For the text-containing cell, return its midpoint in [x, y] coordinate format. 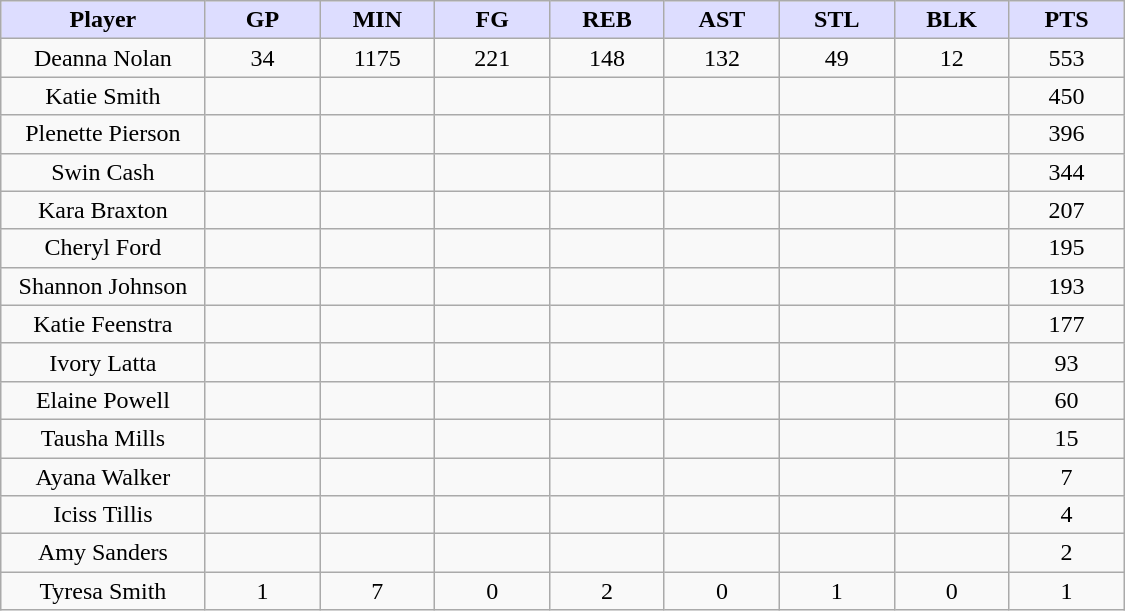
Kara Braxton [103, 210]
Deanna Nolan [103, 58]
Ayana Walker [103, 477]
Katie Smith [103, 96]
177 [1066, 324]
AST [722, 20]
1175 [378, 58]
Elaine Powell [103, 400]
221 [492, 58]
195 [1066, 248]
Shannon Johnson [103, 286]
BLK [952, 20]
132 [722, 58]
207 [1066, 210]
344 [1066, 172]
Plenette Pierson [103, 134]
Tyresa Smith [103, 591]
193 [1066, 286]
GP [262, 20]
12 [952, 58]
Swin Cash [103, 172]
60 [1066, 400]
Iciss Tillis [103, 515]
4 [1066, 515]
Tausha Mills [103, 438]
450 [1066, 96]
PTS [1066, 20]
Player [103, 20]
Katie Feenstra [103, 324]
148 [608, 58]
49 [836, 58]
Cheryl Ford [103, 248]
Amy Sanders [103, 553]
STL [836, 20]
REB [608, 20]
396 [1066, 134]
93 [1066, 362]
34 [262, 58]
MIN [378, 20]
Ivory Latta [103, 362]
553 [1066, 58]
FG [492, 20]
15 [1066, 438]
